For the text-containing cell, return its midpoint in (x, y) coordinate format. 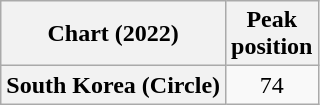
Chart (2022) (114, 34)
74 (272, 85)
Peakposition (272, 34)
South Korea (Circle) (114, 85)
